Pinpoint the cell where the given text exists, returning its [x, y] midpoint coordinate. 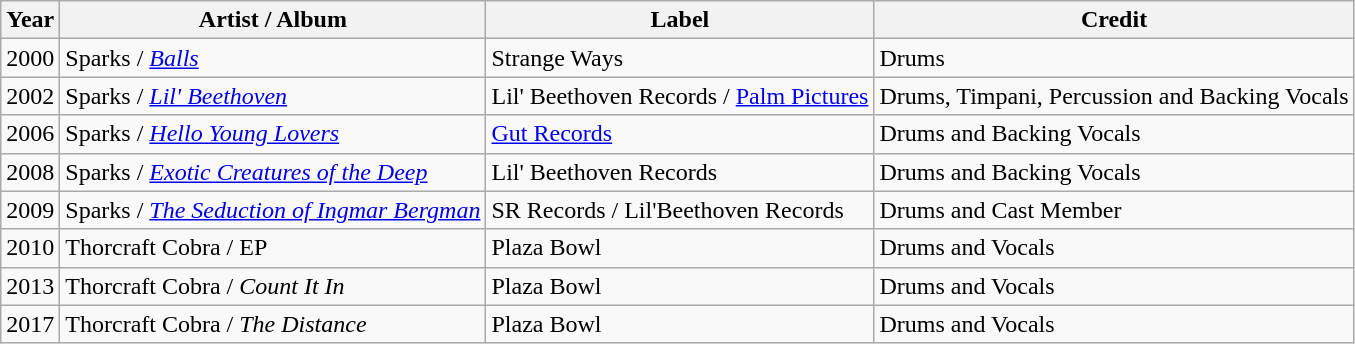
Drums [1114, 58]
Lil' Beethoven Records / Palm Pictures [680, 96]
2010 [30, 248]
Sparks / Exotic Creatures of the Deep [273, 172]
Drums and Cast Member [1114, 210]
Thorcraft Cobra / EP [273, 248]
Sparks / Lil' Beethoven [273, 96]
Thorcraft Cobra / The Distance [273, 324]
2000 [30, 58]
Label [680, 20]
Sparks / Hello Young Lovers [273, 134]
2008 [30, 172]
Gut Records [680, 134]
2009 [30, 210]
Strange Ways [680, 58]
Sparks / The Seduction of Ingmar Bergman [273, 210]
2006 [30, 134]
Year [30, 20]
Lil' Beethoven Records [680, 172]
Artist / Album [273, 20]
2013 [30, 286]
Drums, Timpani, Percussion and Backing Vocals [1114, 96]
2017 [30, 324]
Credit [1114, 20]
SR Records / Lil'Beethoven Records [680, 210]
Sparks / Balls [273, 58]
2002 [30, 96]
Thorcraft Cobra / Count It In [273, 286]
